Provide the [x, y] coordinate of the cell's center where the given text is located.  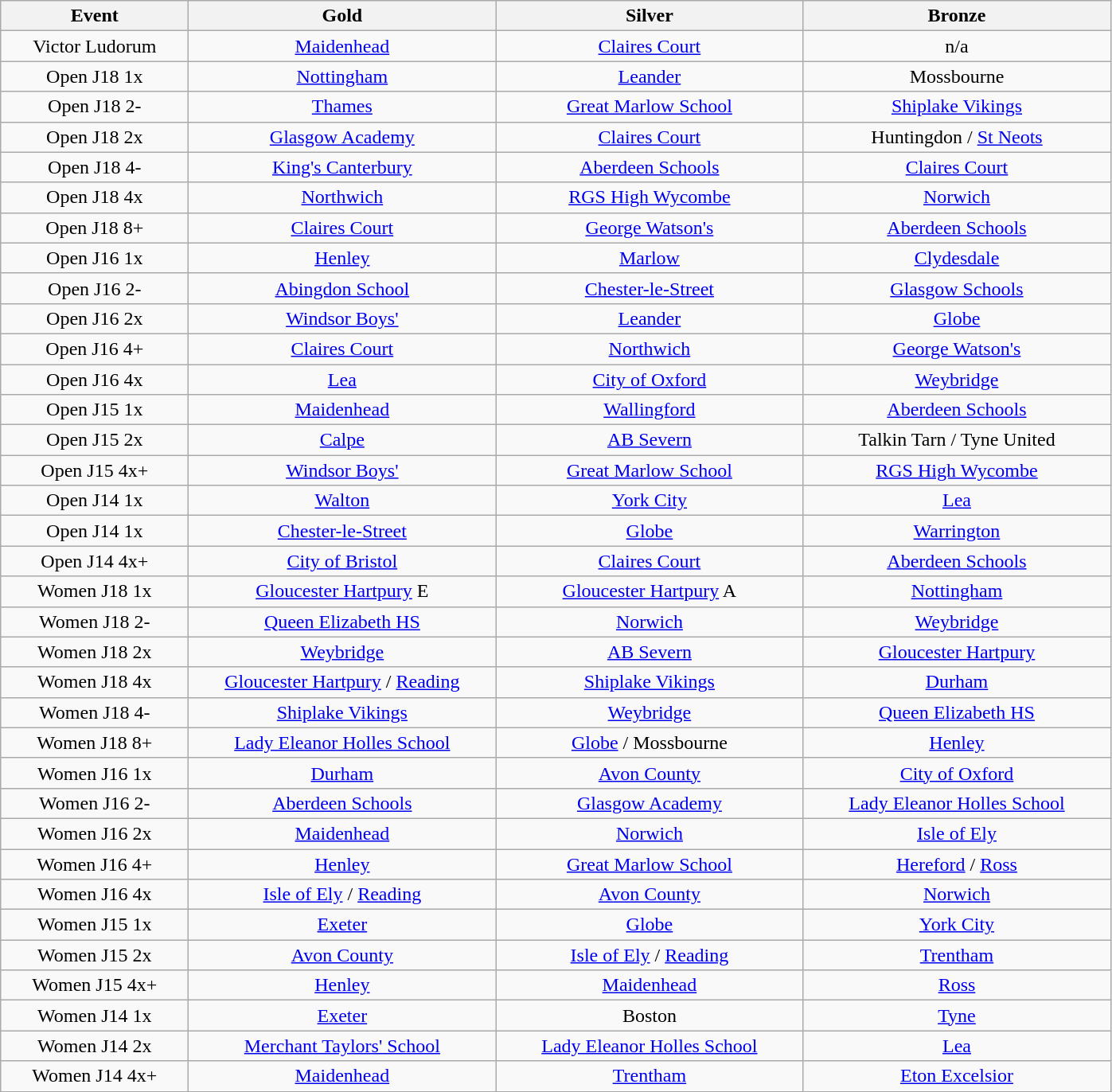
Walton [342, 501]
Women J15 4x+ [95, 985]
Isle of Ely [957, 833]
Women J16 2- [95, 803]
Calpe [342, 440]
Clydesdale [957, 258]
Open J16 2- [95, 288]
Boston [650, 1016]
Mossbourne [957, 76]
Women J14 4x+ [95, 1076]
City of Bristol [342, 561]
Women J18 2x [95, 652]
Women J18 8+ [95, 743]
Open J15 1x [95, 410]
Women J14 1x [95, 1016]
Tyne [957, 1016]
Bronze [957, 16]
Women J18 4- [95, 712]
Open J18 4- [95, 167]
Women J18 4x [95, 682]
Open J18 1x [95, 76]
Open J18 4x [95, 197]
Open J15 2x [95, 440]
Open J18 2- [95, 107]
Open J14 4x+ [95, 561]
Gold [342, 16]
Women J16 1x [95, 773]
Abingdon School [342, 288]
Hereford / Ross [957, 864]
Women J16 4x [95, 895]
Ross [957, 985]
Open J18 8+ [95, 228]
Women J15 1x [95, 925]
Gloucester Hartpury E [342, 591]
Open J15 4x+ [95, 470]
Gloucester Hartpury / Reading [342, 682]
Open J16 4x [95, 380]
Silver [650, 16]
Open J16 1x [95, 258]
Women J18 1x [95, 591]
Women J16 2x [95, 833]
Women J14 2x [95, 1046]
Merchant Taylors' School [342, 1046]
King's Canterbury [342, 167]
Globe / Mossbourne [650, 743]
Glasgow Schools [957, 288]
Open J18 2x [95, 137]
Open J16 4+ [95, 349]
Warrington [957, 531]
Huntingdon / St Neots [957, 137]
Marlow [650, 258]
n/a [957, 46]
Eton Excelsior [957, 1076]
Talkin Tarn / Tyne United [957, 440]
Thames [342, 107]
Victor Ludorum [95, 46]
Wallingford [650, 410]
Event [95, 16]
Open J16 2x [95, 318]
Women J16 4+ [95, 864]
Women J18 2- [95, 622]
Gloucester Hartpury A [650, 591]
Women J15 2x [95, 955]
Gloucester Hartpury [957, 652]
